Pinpoint the cell where the given text exists, returning its [x, y] midpoint coordinate. 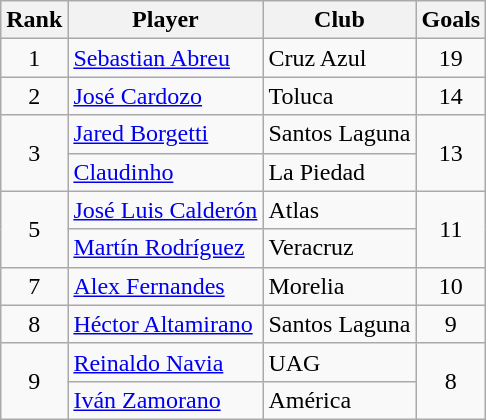
UAG [340, 362]
José Cardozo [166, 96]
14 [451, 96]
10 [451, 286]
Toluca [340, 96]
19 [451, 58]
11 [451, 229]
Reinaldo Navia [166, 362]
Iván Zamorano [166, 400]
La Piedad [340, 172]
Martín Rodríguez [166, 248]
13 [451, 153]
Héctor Altamirano [166, 324]
5 [34, 229]
Atlas [340, 210]
Jared Borgetti [166, 134]
Cruz Azul [340, 58]
Morelia [340, 286]
Club [340, 20]
Claudinho [166, 172]
José Luis Calderón [166, 210]
Alex Fernandes [166, 286]
7 [34, 286]
Goals [451, 20]
Rank [34, 20]
Player [166, 20]
2 [34, 96]
Veracruz [340, 248]
3 [34, 153]
América [340, 400]
1 [34, 58]
Sebastian Abreu [166, 58]
